Scan for the cell matching the given text and deliver its [X, Y] coordinate at center. 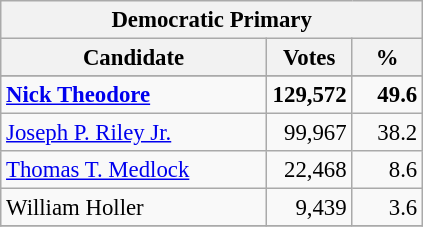
Votes [309, 58]
Democratic Primary [212, 20]
Thomas T. Medlock [134, 170]
9,439 [309, 208]
3.6 [388, 208]
38.2 [388, 133]
129,572 [309, 95]
99,967 [309, 133]
8.6 [388, 170]
Nick Theodore [134, 95]
Candidate [134, 58]
22,468 [309, 170]
% [388, 58]
William Holler [134, 208]
Joseph P. Riley Jr. [134, 133]
49.6 [388, 95]
